Scan for the cell matching the given text and deliver its (x, y) coordinate at center. 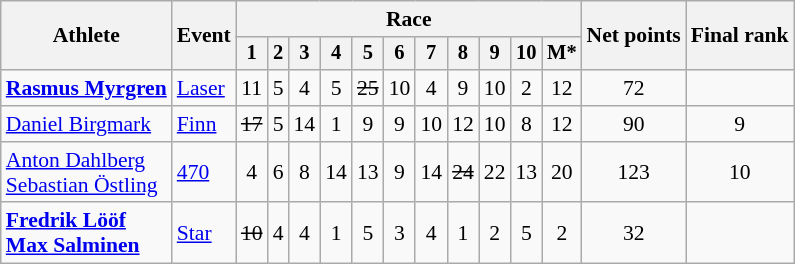
7 (431, 54)
20 (562, 172)
Anton DahlbergSebastian Östling (86, 172)
Fredrik LööfMax Salminen (86, 234)
11 (252, 88)
123 (634, 172)
Finn (204, 124)
M* (562, 54)
Net points (634, 36)
Athlete (86, 36)
32 (634, 234)
90 (634, 124)
470 (204, 172)
25 (368, 88)
Event (204, 36)
17 (252, 124)
Final rank (740, 36)
Laser (204, 88)
22 (495, 172)
Rasmus Myrgren (86, 88)
24 (463, 172)
72 (634, 88)
Star (204, 234)
Race (409, 19)
Daniel Birgmark (86, 124)
